Determine the [x, y] coordinate at the center of the cell enclosing the given text.  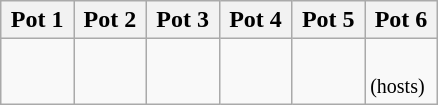
Pot 1 [38, 20]
Pot 5 [328, 20]
(hosts) [402, 72]
Pot 3 [182, 20]
Pot 2 [110, 20]
Pot 4 [256, 20]
Pot 6 [402, 20]
